Identify which cell holds the provided text, then report its (X, Y) central coordinate. 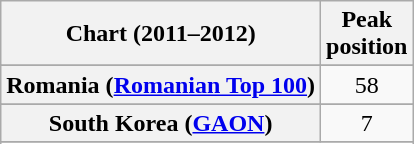
Peakposition (367, 34)
South Korea (GAON) (161, 123)
58 (367, 85)
Chart (2011–2012) (161, 34)
Romania (Romanian Top 100) (161, 85)
7 (367, 123)
